From the cell containing the given text, extract its center point as [x, y] coordinate. 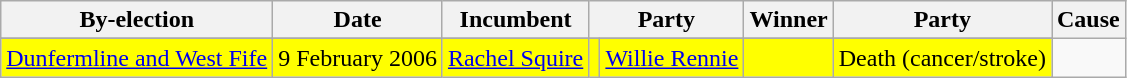
9 February 2006 [358, 58]
Rachel Squire [515, 58]
By-election [137, 20]
Death (cancer/stroke) [942, 58]
Dunfermline and West Fife [137, 58]
Willie Rennie [672, 58]
Cause [1089, 20]
Incumbent [515, 20]
Winner [788, 20]
Date [358, 20]
